Scan for the cell matching the given text and deliver its (X, Y) coordinate at center. 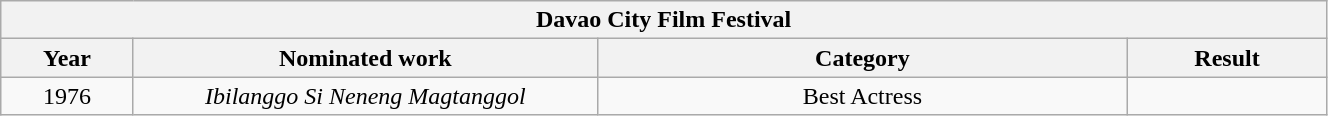
Year (68, 58)
Category (862, 58)
Nominated work (365, 58)
Best Actress (862, 96)
Result (1228, 58)
Ibilanggo Si Neneng Magtanggol (365, 96)
1976 (68, 96)
Davao City Film Festival (664, 20)
